Identify which cell holds the provided text, then report its [X, Y] central coordinate. 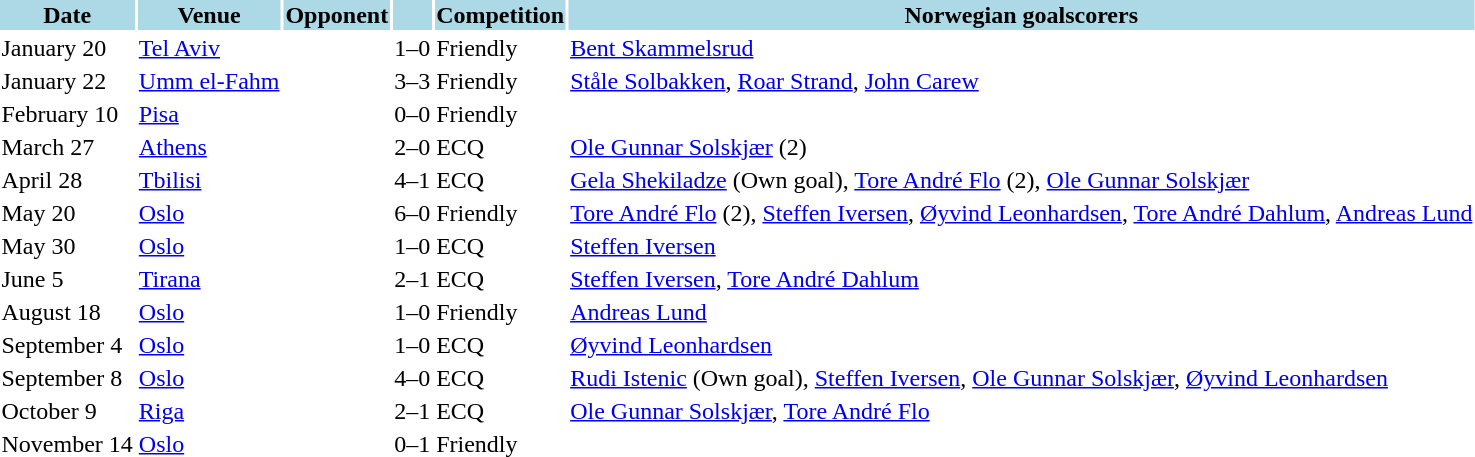
September 8 [67, 378]
6–0 [412, 213]
Bent Skammelsrud [1022, 48]
Ståle Solbakken, Roar Strand, John Carew [1022, 81]
Date [67, 15]
Øyvind Leonhardsen [1022, 345]
Riga [209, 411]
Competition [500, 15]
Venue [209, 15]
4–0 [412, 378]
Ole Gunnar Solskjær (2) [1022, 147]
April 28 [67, 180]
January 20 [67, 48]
Umm el-Fahm [209, 81]
Norwegian goalscorers [1022, 15]
Andreas Lund [1022, 312]
Steffen Iversen [1022, 246]
Rudi Istenic (Own goal), Steffen Iversen, Ole Gunnar Solskjær, Øyvind Leonhardsen [1022, 378]
Pisa [209, 114]
Ole Gunnar Solskjær, Tore André Flo [1022, 411]
0–0 [412, 114]
Athens [209, 147]
May 30 [67, 246]
2–0 [412, 147]
February 10 [67, 114]
Tbilisi [209, 180]
Steffen Iversen, Tore André Dahlum [1022, 279]
September 4 [67, 345]
January 22 [67, 81]
June 5 [67, 279]
4–1 [412, 180]
March 27 [67, 147]
Tel Aviv [209, 48]
3–3 [412, 81]
October 9 [67, 411]
August 18 [67, 312]
Tore André Flo (2), Steffen Iversen, Øyvind Leonhardsen, Tore André Dahlum, Andreas Lund [1022, 213]
Gela Shekiladze (Own goal), Tore André Flo (2), Ole Gunnar Solskjær [1022, 180]
Tirana [209, 279]
Opponent [337, 15]
May 20 [67, 213]
